Search for the cell housing the specified text and yield its (x, y) center coordinate. 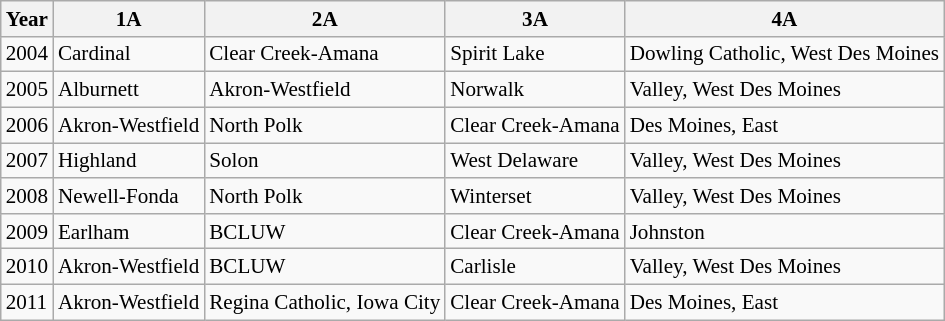
Alburnett (128, 90)
Highland (128, 160)
Earlham (128, 230)
Newell-Fonda (128, 196)
Johnston (784, 230)
2004 (27, 54)
2006 (27, 124)
Year (27, 18)
Norwalk (534, 90)
Winterset (534, 196)
2009 (27, 230)
2011 (27, 302)
2010 (27, 266)
2007 (27, 160)
West Delaware (534, 160)
1A (128, 18)
2008 (27, 196)
Carlisle (534, 266)
Dowling Catholic, West Des Moines (784, 54)
Regina Catholic, Iowa City (324, 302)
4A (784, 18)
2005 (27, 90)
3A (534, 18)
Spirit Lake (534, 54)
Cardinal (128, 54)
2A (324, 18)
Solon (324, 160)
